Capture the cell that displays the provided text and extract its [x, y] central coordinate. 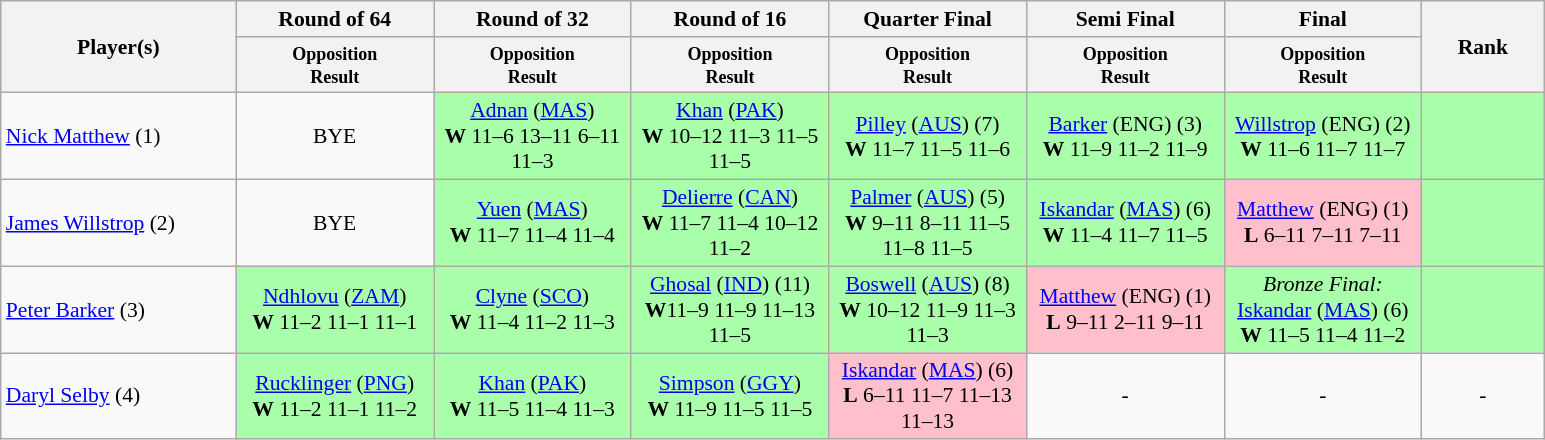
Yuen (MAS)W 11–7 11–4 11–4 [533, 224]
Quarter Final [928, 19]
Khan (PAK)W 10–12 11–3 11–511–5 [730, 136]
Nick Matthew (1) [118, 136]
Willstrop (ENG) (2)W 11–6 11–7 11–7 [1323, 136]
Round of 32 [533, 19]
Clyne (SCO)W 11–4 11–2 11–3 [533, 310]
Boswell (AUS) (8)W 10–12 11–9 11–311–3 [928, 310]
Pilley (AUS) (7)W 11–7 11–5 11–6 [928, 136]
Iskandar (MAS) (6)W 11–4 11–7 11–5 [1125, 224]
Rucklinger (PNG)W 11–2 11–1 11–2 [335, 396]
Daryl Selby (4) [118, 396]
Matthew (ENG) (1)L 6–11 7–11 7–11 [1323, 224]
Round of 64 [335, 19]
Round of 16 [730, 19]
Simpson (GGY)W 11–9 11–5 11–5 [730, 396]
Semi Final [1125, 19]
Ndhlovu (ZAM)W 11–2 11–1 11–1 [335, 310]
Palmer (AUS) (5)W 9–11 8–11 11–511–8 11–5 [928, 224]
Matthew (ENG) (1)L 9–11 2–11 9–11 [1125, 310]
Rank [1484, 47]
Khan (PAK)W 11–5 11–4 11–3 [533, 396]
Player(s) [118, 47]
Final [1323, 19]
Ghosal (IND) (11)W11–9 11–9 11–1311–5 [730, 310]
James Willstrop (2) [118, 224]
Peter Barker (3) [118, 310]
Barker (ENG) (3)W 11–9 11–2 11–9 [1125, 136]
Bronze Final: Iskandar (MAS) (6)W 11–5 11–4 11–2 [1323, 310]
Iskandar (MAS) (6)L 6–11 11–7 11–1311–13 [928, 396]
Delierre (CAN)W 11–7 11–4 10–1211–2 [730, 224]
Adnan (MAS)W 11–6 13–11 6–1111–3 [533, 136]
